For the text-containing cell, return its midpoint in [X, Y] coordinate format. 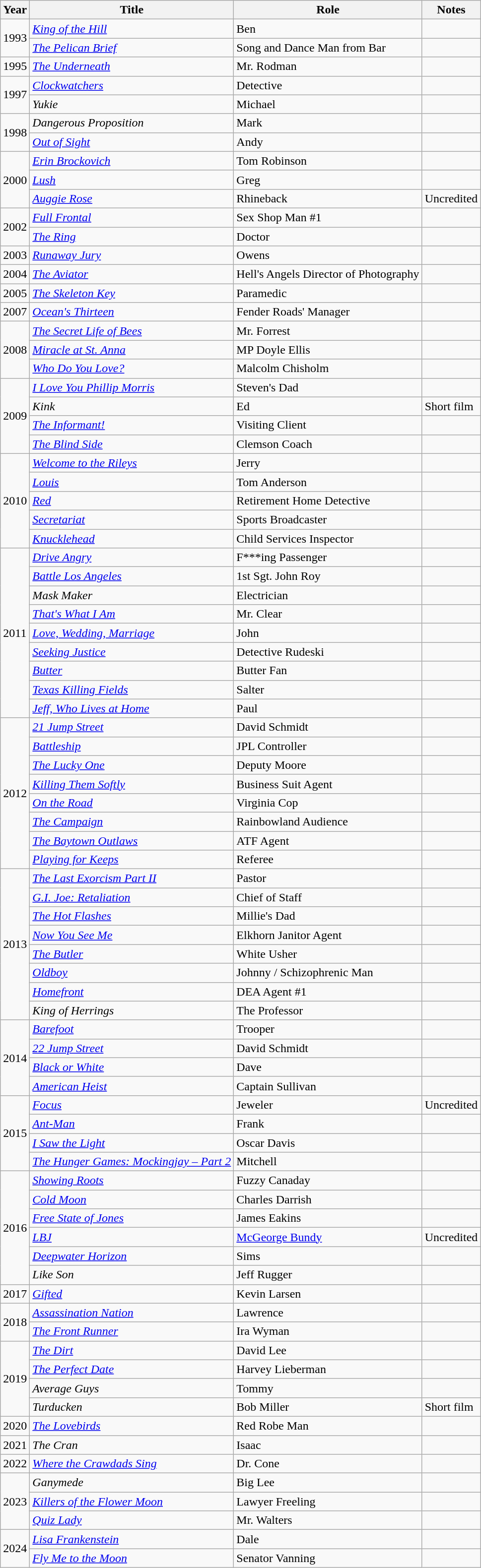
1995 [15, 66]
2013 [15, 944]
Salter [328, 690]
Retirement Home Detective [328, 501]
Deputy Moore [328, 765]
Killers of the Flower Moon [132, 1502]
Business Suit Agent [328, 784]
Visiting Client [328, 425]
Now You See Me [132, 935]
The Cran [132, 1445]
Killing Them Softly [132, 784]
The Pelican Brief [132, 48]
Seeking Justice [132, 652]
Child Services Inspector [328, 538]
2015 [15, 1133]
Detective [328, 85]
Owens [328, 255]
Lush [132, 180]
Battleship [132, 746]
Lawrence [328, 1313]
Barefoot [132, 1029]
Fly Me to the Moon [132, 1558]
American Heist [132, 1086]
Louis [132, 482]
2002 [15, 227]
Secretariat [132, 519]
2018 [15, 1322]
Title [132, 10]
Like Son [132, 1275]
The Dirt [132, 1350]
Showing Roots [132, 1181]
Out of Sight [132, 142]
Oscar Davis [328, 1142]
Playing for Keeps [132, 860]
1993 [15, 38]
Frank [328, 1124]
The Blind Side [132, 444]
I Love You Phillip Morris [132, 387]
2004 [15, 274]
Harvey Lieberman [328, 1369]
Isaac [328, 1445]
Lisa Frankenstein [132, 1539]
Michael [328, 104]
Pastor [328, 878]
Sex Shop Man #1 [328, 217]
Johnny / Schizophrenic Man [328, 973]
Cold Moon [132, 1199]
2005 [15, 293]
Deepwater Horizon [132, 1256]
Free State of Jones [132, 1218]
The Professor [328, 1010]
Ed [328, 406]
John [328, 633]
Mask Maker [132, 595]
JPL Controller [328, 746]
Ira Wyman [328, 1331]
Turducken [132, 1407]
Mr. Forrest [328, 331]
MP Doyle Ellis [328, 350]
Referee [328, 860]
Sports Broadcaster [328, 519]
King of the Hill [132, 29]
Rainbowland Audience [328, 821]
The Aviator [132, 274]
Jeweler [328, 1105]
Sims [328, 1256]
1998 [15, 132]
Chief of Staff [328, 897]
Ocean's Thirteen [132, 312]
The Butler [132, 954]
McGeorge Bundy [328, 1237]
DEA Agent #1 [328, 992]
The Ring [132, 237]
2022 [15, 1464]
King of Herrings [132, 1010]
1997 [15, 95]
Tom Anderson [328, 482]
Knucklehead [132, 538]
Red Robe Man [328, 1426]
Dangerous Proposition [132, 123]
Senator Vanning [328, 1558]
Mr. Rodman [328, 66]
Yukie [132, 104]
LBJ [132, 1237]
Notes [451, 10]
2011 [15, 633]
2023 [15, 1502]
2024 [15, 1549]
2010 [15, 501]
Lawyer Freeling [328, 1502]
Mark [328, 123]
2009 [15, 416]
Doctor [328, 237]
Rhineback [328, 198]
2019 [15, 1379]
The Hot Flashes [132, 916]
The Baytown Outlaws [132, 841]
Welcome to the Rileys [132, 463]
Focus [132, 1105]
22 Jump Street [132, 1048]
Fuzzy Canaday [328, 1181]
Electrician [328, 595]
Paramedic [328, 293]
Butter [132, 671]
Hell's Angels Director of Photography [328, 274]
1st Sgt. John Roy [328, 576]
Mitchell [328, 1162]
The Skeleton Key [132, 293]
Erin Brockovich [132, 161]
Quiz Lady [132, 1520]
Clemson Coach [328, 444]
Assassination Nation [132, 1313]
Dr. Cone [328, 1464]
Kink [132, 406]
I Saw the Light [132, 1142]
The Lovebirds [132, 1426]
Ganymede [132, 1483]
Gifted [132, 1294]
Captain Sullivan [328, 1086]
Black or White [132, 1067]
Full Frontal [132, 217]
That's What I Am [132, 614]
ATF Agent [328, 841]
Elkhorn Janitor Agent [328, 935]
Millie's Dad [328, 916]
The Lucky One [132, 765]
2007 [15, 312]
James Eakins [328, 1218]
21 Jump Street [132, 727]
Who Do You Love? [132, 369]
Ben [328, 29]
2020 [15, 1426]
Paul [328, 708]
2016 [15, 1228]
Ant-Man [132, 1124]
Bob Miller [328, 1407]
Love, Wedding, Marriage [132, 633]
Tom Robinson [328, 161]
Texas Killing Fields [132, 690]
Butter Fan [328, 671]
Andy [328, 142]
Jeff, Who Lives at Home [132, 708]
The Perfect Date [132, 1369]
Where the Crawdads Sing [132, 1464]
G.I. Joe: Retaliation [132, 897]
2012 [15, 793]
Big Lee [328, 1483]
The Front Runner [132, 1331]
Red [132, 501]
Greg [328, 180]
2008 [15, 350]
Auggie Rose [132, 198]
The Last Exorcism Part II [132, 878]
Fender Roads' Manager [328, 312]
Trooper [328, 1029]
Detective Rudeski [328, 652]
Year [15, 10]
Kevin Larsen [328, 1294]
Malcolm Chisholm [328, 369]
2021 [15, 1445]
Clockwatchers [132, 85]
Jeff Rugger [328, 1275]
Battle Los Angeles [132, 576]
Average Guys [132, 1388]
2014 [15, 1058]
The Hunger Games: Mockingjay – Part 2 [132, 1162]
The Informant! [132, 425]
Miracle at St. Anna [132, 350]
Drive Angry [132, 558]
The Secret Life of Bees [132, 331]
Mr. Clear [328, 614]
Dave [328, 1067]
Steven's Dad [328, 387]
Homefront [132, 992]
The Campaign [132, 821]
2017 [15, 1294]
Jerry [328, 463]
Oldboy [132, 973]
2000 [15, 180]
Mr. Walters [328, 1520]
Role [328, 10]
Virginia Cop [328, 803]
White Usher [328, 954]
2003 [15, 255]
On the Road [132, 803]
Dale [328, 1539]
Charles Darrish [328, 1199]
Song and Dance Man from Bar [328, 48]
Runaway Jury [132, 255]
F***ing Passenger [328, 558]
The Underneath [132, 66]
David Lee [328, 1350]
Tommy [328, 1388]
